From the cell containing the given text, extract its center point as [x, y] coordinate. 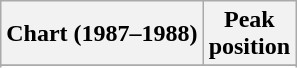
Peakposition [249, 34]
Chart (1987–1988) [102, 34]
